Identify which cell holds the provided text, then report its (x, y) central coordinate. 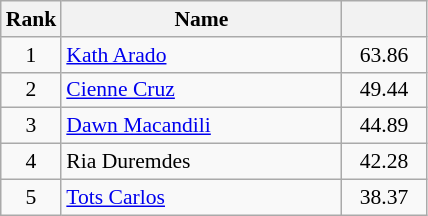
49.44 (384, 90)
1 (32, 55)
2 (32, 90)
5 (32, 197)
Dawn Macandili (201, 126)
44.89 (384, 126)
Name (201, 19)
4 (32, 162)
Cienne Cruz (201, 90)
3 (32, 126)
38.37 (384, 197)
Ria Duremdes (201, 162)
42.28 (384, 162)
63.86 (384, 55)
Rank (32, 19)
Kath Arado (201, 55)
Tots Carlos (201, 197)
